Detect which cell encompasses the target text, then output its [X, Y] center coordinate. 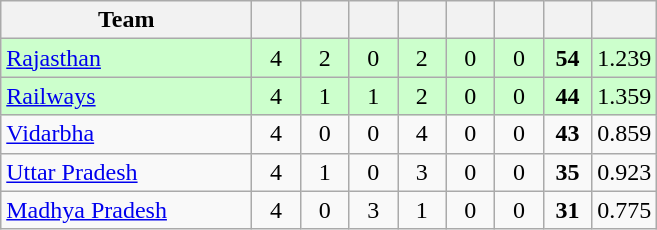
31 [568, 210]
44 [568, 96]
35 [568, 172]
1.359 [624, 96]
1.239 [624, 58]
Team [126, 20]
43 [568, 134]
Madhya Pradesh [126, 210]
0.859 [624, 134]
Railways [126, 96]
Uttar Pradesh [126, 172]
0.923 [624, 172]
54 [568, 58]
0.775 [624, 210]
Vidarbha [126, 134]
Rajasthan [126, 58]
